Extract the (X, Y) coordinate from the center of the cell holding the provided text.  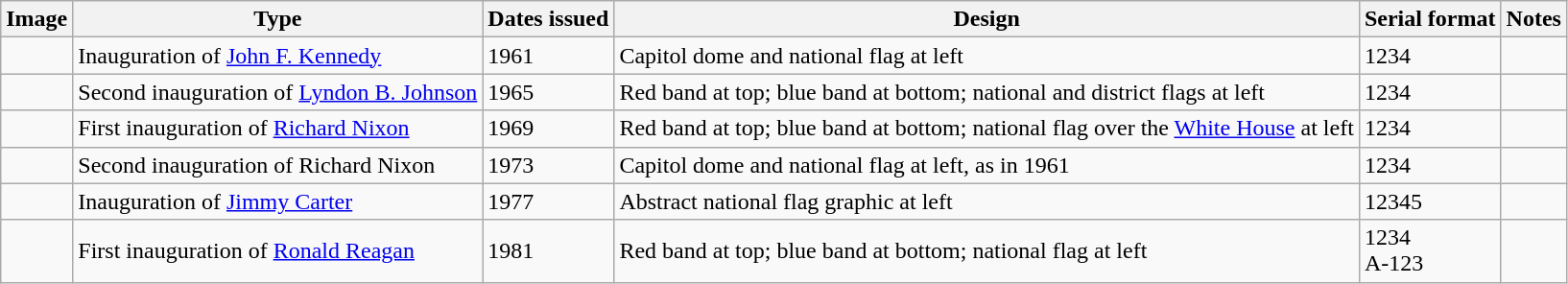
Type (278, 19)
Inauguration of John F. Kennedy (278, 56)
Design (986, 19)
Second inauguration of Lyndon B. Johnson (278, 92)
Capitol dome and national flag at left, as in 1961 (986, 165)
Red band at top; blue band at bottom; national flag at left (986, 251)
1973 (549, 165)
First inauguration of Ronald Reagan (278, 251)
1969 (549, 129)
1961 (549, 56)
Image (36, 19)
Serial format (1430, 19)
Red band at top; blue band at bottom; national and district flags at left (986, 92)
First inauguration of Richard Nixon (278, 129)
12345 (1430, 201)
Abstract national flag graphic at left (986, 201)
Capitol dome and national flag at left (986, 56)
Notes (1533, 19)
1981 (549, 251)
Dates issued (549, 19)
Red band at top; blue band at bottom; national flag over the White House at left (986, 129)
1234A-123 (1430, 251)
Inauguration of Jimmy Carter (278, 201)
1977 (549, 201)
1965 (549, 92)
Second inauguration of Richard Nixon (278, 165)
